Return [x, y] of the center of cell containing provided text 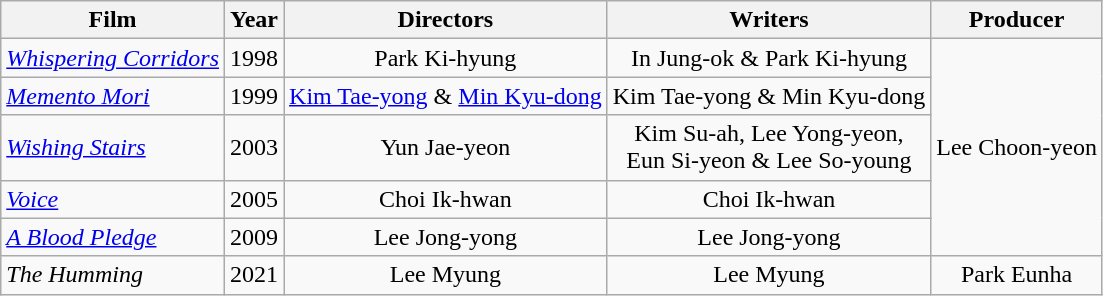
2021 [254, 275]
2009 [254, 237]
Yun Jae-yeon [446, 148]
Year [254, 20]
Park Ki-hyung [446, 58]
2003 [254, 148]
Lee Choon-yeon [1017, 148]
Directors [446, 20]
Kim Su-ah, Lee Yong-yeon, Eun Si-yeon & Lee So-young [769, 148]
Producer [1017, 20]
Writers [769, 20]
The Humming [113, 275]
2005 [254, 199]
Voice [113, 199]
Whispering Corridors [113, 58]
1998 [254, 58]
Film [113, 20]
1999 [254, 96]
In Jung-ok & Park Ki-hyung [769, 58]
Park Eunha [1017, 275]
Wishing Stairs [113, 148]
Memento Mori [113, 96]
A Blood Pledge [113, 237]
